Detect which cell encompasses the target text, then output its [X, Y] center coordinate. 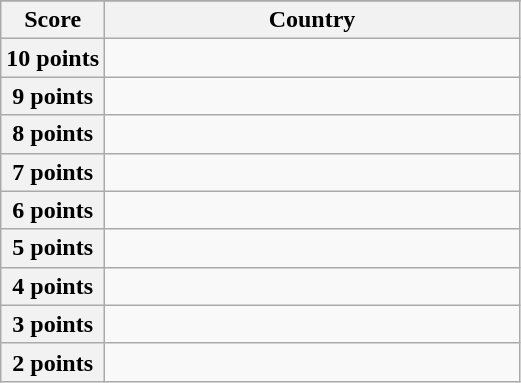
Score [53, 20]
5 points [53, 248]
9 points [53, 96]
3 points [53, 324]
Country [312, 20]
4 points [53, 286]
10 points [53, 58]
7 points [53, 172]
6 points [53, 210]
2 points [53, 362]
8 points [53, 134]
